Return [x, y] of the center of cell containing provided text 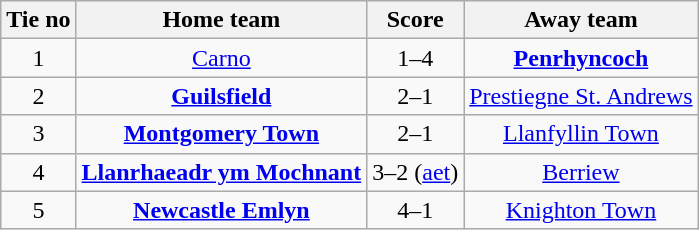
3–2 (aet) [416, 172]
Llanfyllin Town [581, 134]
Home team [222, 20]
Away team [581, 20]
Carno [222, 58]
4–1 [416, 210]
Berriew [581, 172]
Montgomery Town [222, 134]
Penrhyncoch [581, 58]
Prestiegne St. Andrews [581, 96]
Tie no [38, 20]
3 [38, 134]
Newcastle Emlyn [222, 210]
1 [38, 58]
Llanrhaeadr ym Mochnant [222, 172]
4 [38, 172]
Knighton Town [581, 210]
Score [416, 20]
1–4 [416, 58]
5 [38, 210]
2 [38, 96]
Guilsfield [222, 96]
